Output the [x, y] coordinate of the center of the cell containing the given text.  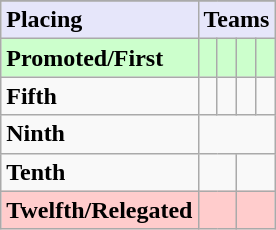
Tenth [100, 172]
Placing [100, 20]
Twelfth/Relegated [100, 210]
Fifth [100, 96]
Teams [236, 20]
Ninth [100, 134]
Promoted/First [100, 58]
